Provide the [x, y] coordinate of the cell's center where the given text is located.  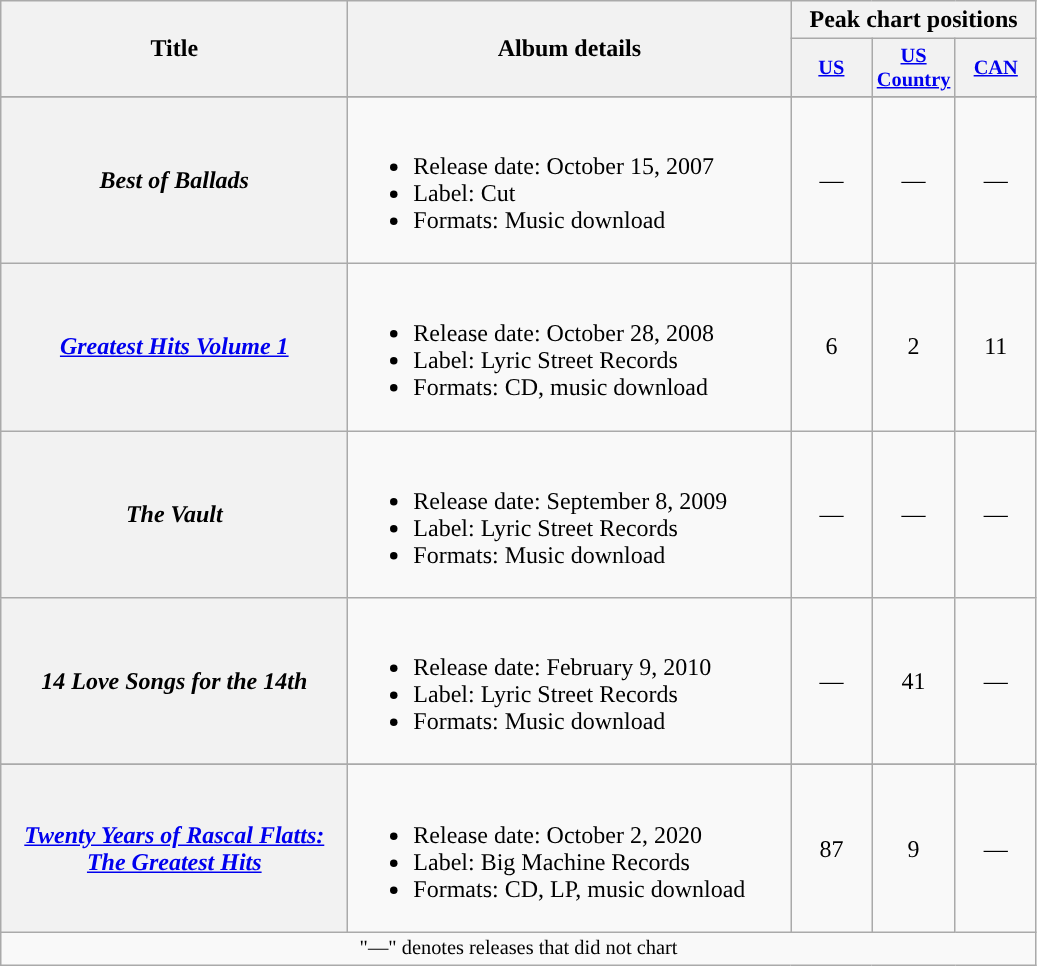
2 [914, 348]
Greatest Hits Volume 1 [174, 348]
11 [996, 348]
Title [174, 49]
CAN [996, 68]
The Vault [174, 514]
Release date: February 9, 2010Label: Lyric Street RecordsFormats: Music download [570, 682]
Release date: October 28, 2008Label: Lyric Street RecordsFormats: CD, music download [570, 348]
Best of Ballads [174, 180]
14 Love Songs for the 14th [174, 682]
87 [832, 848]
6 [832, 348]
Album details [570, 49]
9 [914, 848]
US Country [914, 68]
Release date: October 2, 2020Label: Big Machine RecordsFormats: CD, LP, music download [570, 848]
41 [914, 682]
Peak chart positions [914, 20]
Twenty Years of Rascal Flatts: The Greatest Hits [174, 848]
Release date: September 8, 2009Label: Lyric Street RecordsFormats: Music download [570, 514]
"—" denotes releases that did not chart [519, 949]
Release date: October 15, 2007Label: CutFormats: Music download [570, 180]
US [832, 68]
